Return the (X, Y) coordinate for the center point of the cell that contains the specified text.  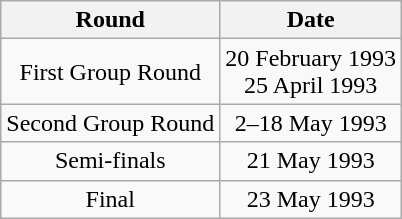
Round (110, 20)
First Group Round (110, 72)
Second Group Round (110, 123)
20 February 199325 April 1993 (311, 72)
23 May 1993 (311, 199)
21 May 1993 (311, 161)
Semi-finals (110, 161)
2–18 May 1993 (311, 123)
Final (110, 199)
Date (311, 20)
